Determine the [X, Y] coordinate at the center of the cell enclosing the given text.  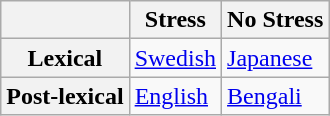
Bengali [276, 96]
No Stress [276, 20]
English [175, 96]
Swedish [175, 58]
Post-lexical [65, 96]
Stress [175, 20]
Lexical [65, 58]
Japanese [276, 58]
